Detect which cell encompasses the target text, then output its [X, Y] center coordinate. 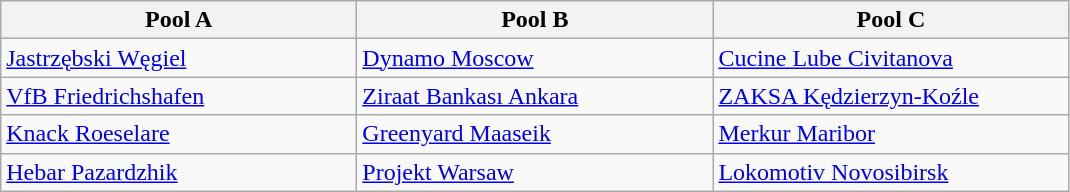
VfB Friedrichshafen [179, 96]
Pool B [535, 20]
Lokomotiv Novosibirsk [891, 172]
Pool C [891, 20]
Projekt Warsaw [535, 172]
Cucine Lube Civitanova [891, 58]
ZAKSA Kędzierzyn-Koźle [891, 96]
Jastrzębski Węgiel [179, 58]
Greenyard Maaseik [535, 134]
Pool A [179, 20]
Ziraat Bankası Ankara [535, 96]
Dynamo Moscow [535, 58]
Hebar Pazardzhik [179, 172]
Knack Roeselare [179, 134]
Merkur Maribor [891, 134]
